Extract the (X, Y) coordinate from the center of the cell holding the provided text.  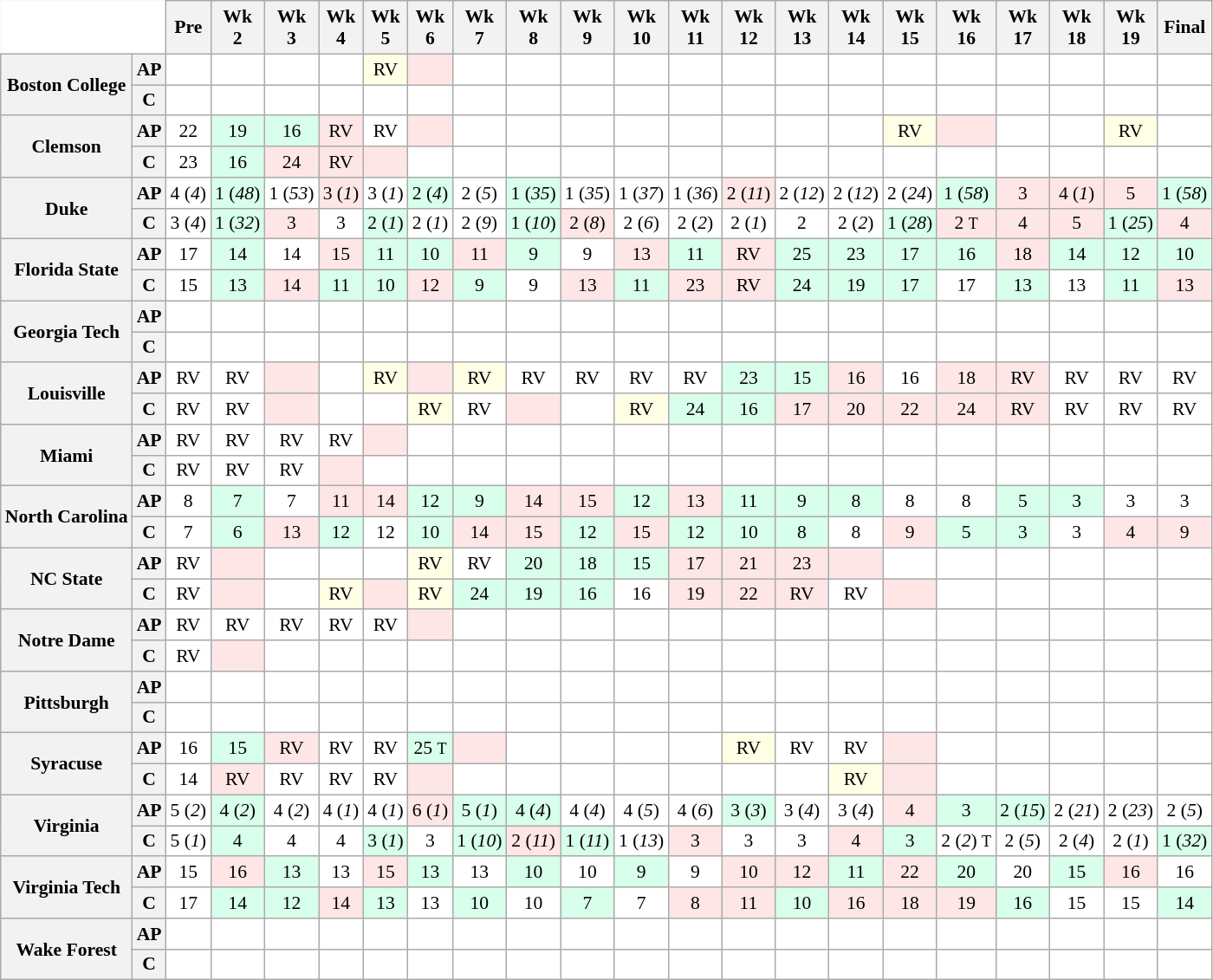
Wk4 (341, 28)
NC State (67, 579)
1 (25) (1131, 224)
Wk19 (1131, 28)
2 (8) (587, 224)
1 (13) (641, 841)
Boston College (67, 85)
25 (801, 255)
21 (749, 563)
Wake Forest (67, 950)
Wk2 (237, 28)
25 T (431, 749)
Wk17 (1022, 28)
North Carolina (67, 516)
Pittsburgh (67, 702)
Wk6 (431, 28)
Virginia Tech (67, 887)
Wk12 (749, 28)
Wk18 (1076, 28)
Georgia Tech (67, 331)
4 (6) (695, 810)
Duke (67, 208)
1 (28) (910, 224)
1 (36) (695, 193)
Florida State (67, 270)
Wk16 (966, 28)
1 (48) (237, 193)
1 (37) (641, 193)
1 (53) (291, 193)
Wk11 (695, 28)
2 (24) (910, 193)
Wk13 (801, 28)
Wk5 (386, 28)
2 T (966, 224)
Wk10 (641, 28)
Wk3 (291, 28)
5 (2) (189, 810)
6 (237, 533)
2 (21) (1076, 810)
Syracuse (67, 764)
Wk8 (533, 28)
2 (6) (641, 224)
4 (5) (641, 810)
3 (3) (749, 810)
2 (801, 224)
2 (9) (479, 224)
Final (1184, 28)
Virginia (67, 825)
2 (2) T (966, 841)
Miami (67, 456)
1 (11) (587, 841)
Wk9 (587, 28)
2 (15) (1022, 810)
Louisville (67, 393)
Wk15 (910, 28)
Clemson (67, 147)
2 (23) (1131, 810)
Wk7 (479, 28)
6 (1) (431, 810)
Pre (189, 28)
Wk14 (856, 28)
Notre Dame (67, 641)
